Detect which cell encompasses the target text, then output its (x, y) center coordinate. 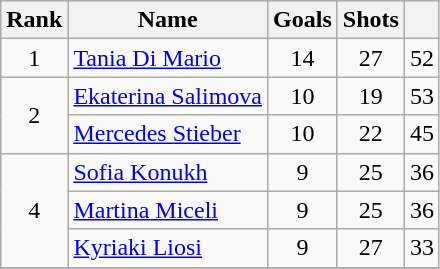
Rank (34, 20)
Shots (370, 20)
Ekaterina Salimova (168, 96)
4 (34, 210)
52 (422, 58)
Mercedes Stieber (168, 134)
Goals (303, 20)
14 (303, 58)
53 (422, 96)
33 (422, 248)
45 (422, 134)
1 (34, 58)
Kyriaki Liosi (168, 248)
Martina Miceli (168, 210)
19 (370, 96)
Name (168, 20)
22 (370, 134)
Sofia Konukh (168, 172)
2 (34, 115)
Tania Di Mario (168, 58)
